Detect which cell encompasses the target text, then output its [x, y] center coordinate. 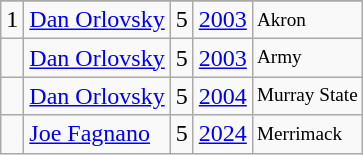
Akron [307, 20]
Merrimack [307, 134]
Murray State [307, 96]
Joe Fagnano [97, 134]
Army [307, 58]
2004 [222, 96]
2024 [222, 134]
1 [12, 20]
